Pinpoint the cell where the given text exists, returning its [x, y] midpoint coordinate. 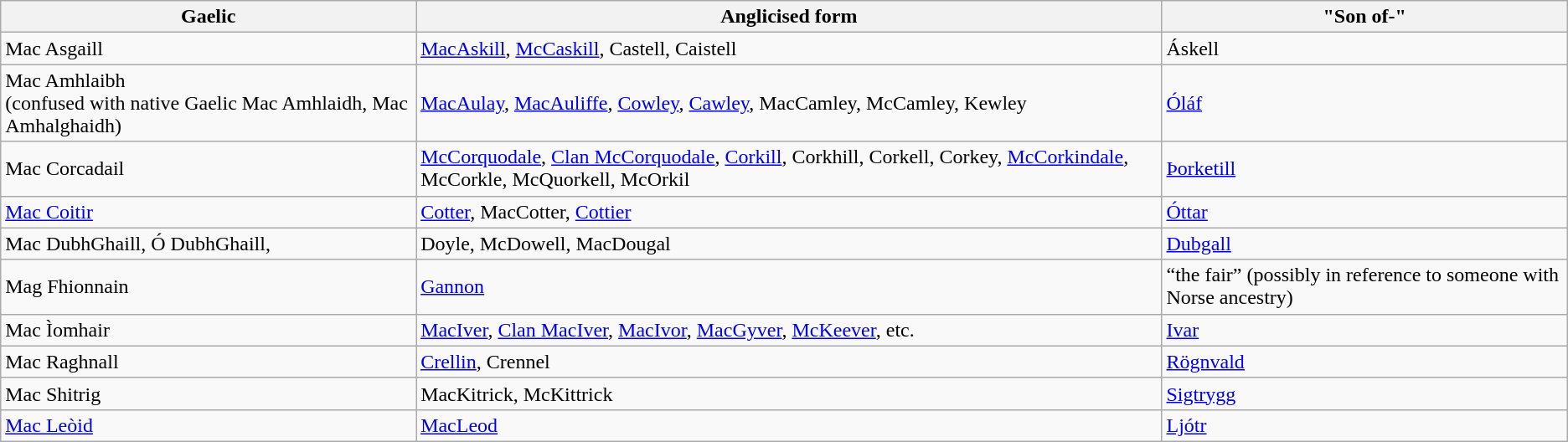
MacIver, Clan MacIver, MacIvor, MacGyver, McKeever, etc. [789, 330]
Sigtrygg [1364, 393]
Cotter, MacCotter, Cottier [789, 212]
“the fair” (possibly in reference to someone with Norse ancestry) [1364, 286]
Mac Leòid [209, 425]
Mac Asgaill [209, 49]
Ljótr [1364, 425]
Mac Raghnall [209, 362]
Dubgall [1364, 244]
Óttar [1364, 212]
McCorquodale, Clan McCorquodale, Corkill, Corkhill, Corkell, Corkey, McCorkindale, McCorkle, McQuorkell, McOrkil [789, 169]
Mac Ìomhair [209, 330]
Áskell [1364, 49]
Rögnvald [1364, 362]
Anglicised form [789, 17]
Mag Fhionnain [209, 286]
MacLeod [789, 425]
Gaelic [209, 17]
Mac Amhlaibh(confused with native Gaelic Mac Amhlaidh, Mac Amhalghaidh) [209, 103]
Mac Coitir [209, 212]
Ivar [1364, 330]
Þorketill [1364, 169]
Mac DubhGhaill, Ó DubhGhaill, [209, 244]
Doyle, McDowell, MacDougal [789, 244]
MacAulay, MacAuliffe, Cowley, Cawley, MacCamley, McCamley, Kewley [789, 103]
Crellin, Crennel [789, 362]
Mac Shitrig [209, 393]
MacKitrick, McKittrick [789, 393]
Gannon [789, 286]
MacAskill, McCaskill, Castell, Caistell [789, 49]
Mac Corcadail [209, 169]
"Son of-" [1364, 17]
Óláf [1364, 103]
